Identify which cell holds the provided text, then report its [X, Y] central coordinate. 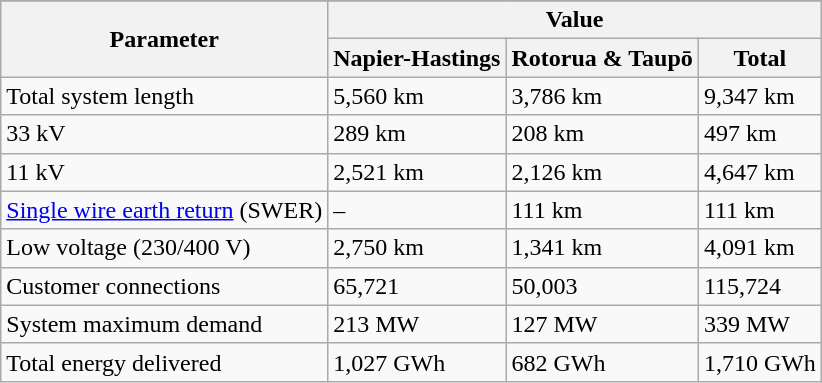
65,721 [417, 286]
213 MW [417, 324]
3,786 km [602, 96]
Napier-Hastings [417, 58]
Value [575, 20]
339 MW [760, 324]
System maximum demand [164, 324]
127 MW [602, 324]
11 kV [164, 172]
33 kV [164, 134]
682 GWh [602, 362]
Parameter [164, 39]
208 km [602, 134]
289 km [417, 134]
– [417, 210]
Rotorua & Taupō [602, 58]
50,003 [602, 286]
1,710 GWh [760, 362]
1,027 GWh [417, 362]
Low voltage (230/400 V) [164, 248]
Customer connections [164, 286]
Total energy delivered [164, 362]
2,521 km [417, 172]
Total [760, 58]
1,341 km [602, 248]
Total system length [164, 96]
2,750 km [417, 248]
2,126 km [602, 172]
Single wire earth return (SWER) [164, 210]
115,724 [760, 286]
4,647 km [760, 172]
4,091 km [760, 248]
9,347 km [760, 96]
5,560 km [417, 96]
497 km [760, 134]
